Identify which cell holds the provided text, then report its (x, y) central coordinate. 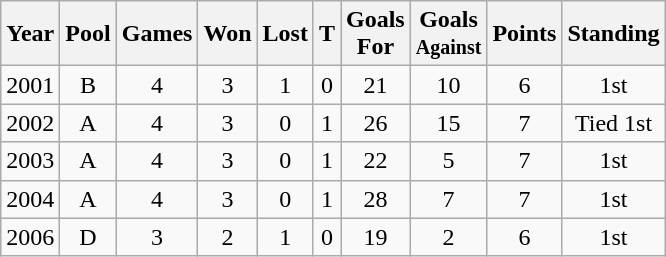
19 (375, 237)
15 (448, 123)
Games (157, 34)
Lost (285, 34)
Standing (614, 34)
5 (448, 161)
2004 (30, 199)
22 (375, 161)
21 (375, 85)
D (88, 237)
Year (30, 34)
Pool (88, 34)
T (326, 34)
2006 (30, 237)
28 (375, 199)
GoalsAgainst (448, 34)
26 (375, 123)
Tied 1st (614, 123)
2001 (30, 85)
B (88, 85)
GoalsFor (375, 34)
2002 (30, 123)
2003 (30, 161)
Won (228, 34)
Points (524, 34)
10 (448, 85)
